Find where the given text appears and provide that cell's center as [x, y] coordinate. 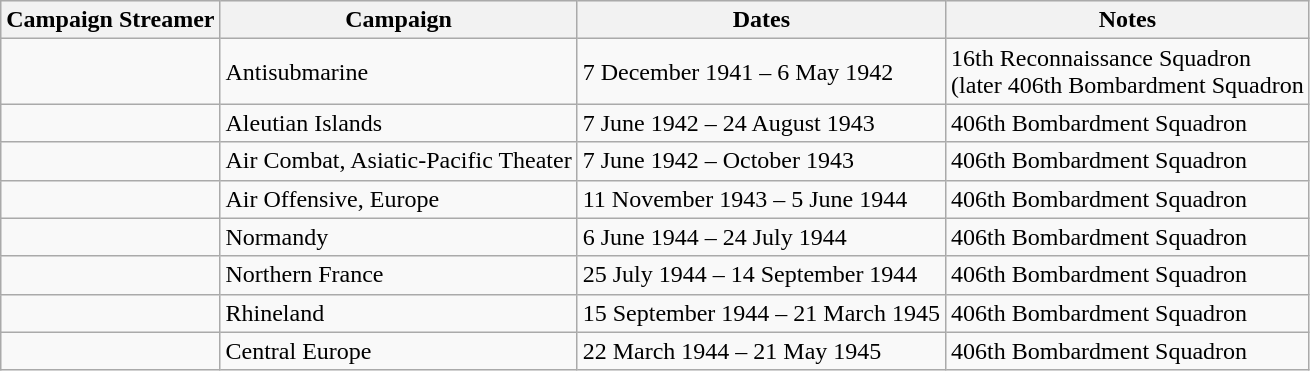
Campaign [398, 20]
22 March 1944 – 21 May 1945 [761, 351]
16th Reconnaissance Squadron (later 406th Bombardment Squadron [1128, 72]
Normandy [398, 237]
Aleutian Islands [398, 123]
Dates [761, 20]
Air Combat, Asiatic-Pacific Theater [398, 161]
6 June 1944 – 24 July 1944 [761, 237]
Notes [1128, 20]
11 November 1943 – 5 June 1944 [761, 199]
Northern France [398, 275]
15 September 1944 – 21 March 1945 [761, 313]
7 December 1941 – 6 May 1942 [761, 72]
7 June 1942 – 24 August 1943 [761, 123]
Central Europe [398, 351]
Rhineland [398, 313]
Antisubmarine [398, 72]
Air Offensive, Europe [398, 199]
25 July 1944 – 14 September 1944 [761, 275]
Campaign Streamer [110, 20]
7 June 1942 – October 1943 [761, 161]
